Pinpoint the cell where the given text exists, returning its [X, Y] midpoint coordinate. 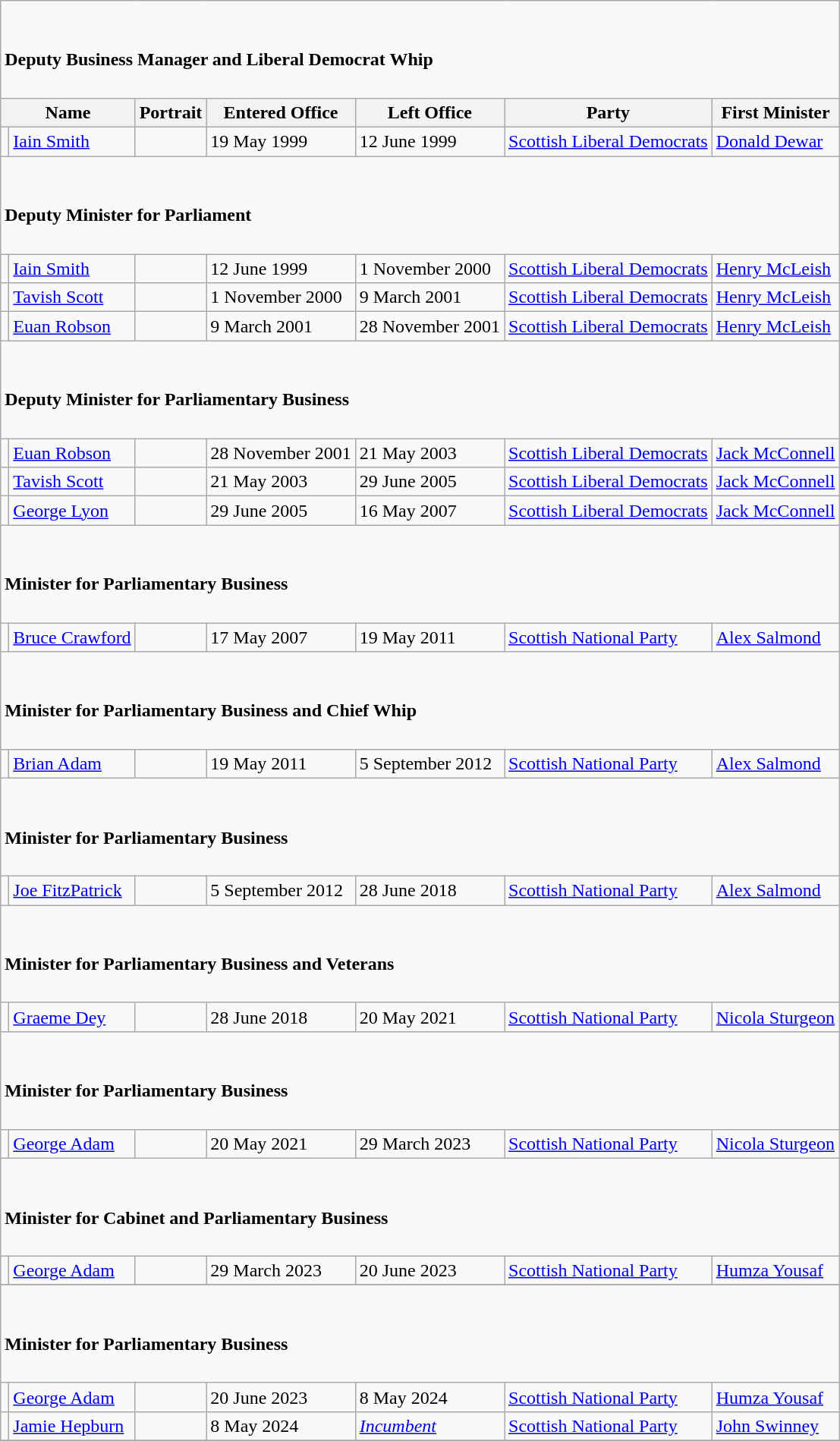
John Swinney [776, 1426]
Portrait [171, 113]
First Minister [776, 113]
Incumbent [429, 1426]
Deputy Minister for Parliament [420, 205]
Entered Office [281, 113]
Party [609, 113]
Minister for Parliamentary Business and Chief Whip [420, 701]
Deputy Minister for Parliamentary Business [420, 390]
Name [68, 113]
Minister for Parliamentary Business and Veterans [420, 955]
Donald Dewar [776, 142]
Left Office [429, 113]
Minister for Cabinet and Parliamentary Business [420, 1207]
17 May 2007 [281, 637]
George Lyon [72, 511]
19 May 1999 [281, 142]
16 May 2007 [429, 511]
Bruce Crawford [72, 637]
Joe FitzPatrick [72, 891]
Jamie Hepburn [72, 1426]
Brian Adam [72, 764]
Graeme Dey [72, 1017]
Deputy Business Manager and Liberal Democrat Whip [420, 50]
